Find where the given text appears and provide that cell's center as [x, y] coordinate. 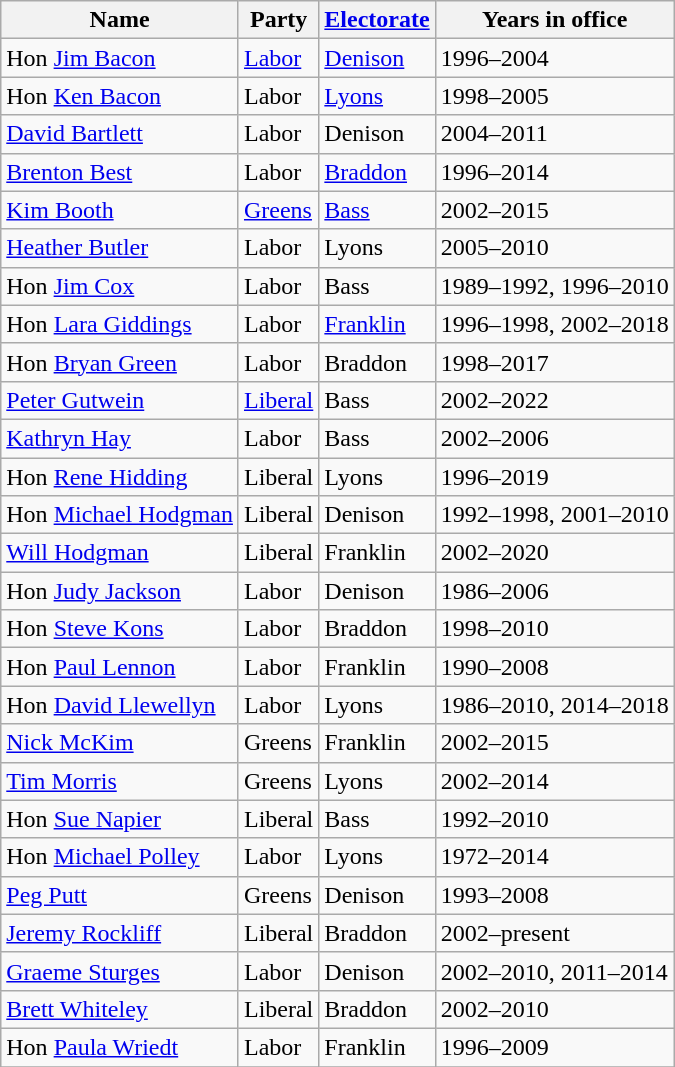
Hon Sue Napier [120, 819]
Hon David Llewellyn [120, 705]
1986–2006 [554, 591]
Tim Morris [120, 781]
Nick McKim [120, 743]
Hon Bryan Green [120, 362]
Hon Paula Wriedt [120, 1047]
Electorate [377, 20]
1996–2009 [554, 1047]
2002–2022 [554, 400]
Brett Whiteley [120, 1009]
Hon Steve Kons [120, 629]
Will Hodgman [120, 553]
1989–1992, 1996–2010 [554, 286]
Party [278, 20]
Brenton Best [120, 172]
Heather Butler [120, 248]
Peter Gutwein [120, 400]
Hon Judy Jackson [120, 591]
2002–2020 [554, 553]
1972–2014 [554, 857]
1996–2014 [554, 172]
1998–2017 [554, 362]
1986–2010, 2014–2018 [554, 705]
Hon Michael Polley [120, 857]
Hon Paul Lennon [120, 667]
Kim Booth [120, 210]
2002–2014 [554, 781]
Peg Putt [120, 895]
2002–2010 [554, 1009]
David Bartlett [120, 134]
Jeremy Rockliff [120, 933]
Name [120, 20]
1993–2008 [554, 895]
1992–2010 [554, 819]
1998–2010 [554, 629]
1996–2019 [554, 477]
1992–1998, 2001–2010 [554, 515]
Years in office [554, 20]
Graeme Sturges [120, 971]
Kathryn Hay [120, 438]
2002–2006 [554, 438]
2002–present [554, 933]
Hon Jim Cox [120, 286]
Hon Michael Hodgman [120, 515]
2004–2011 [554, 134]
2002–2010, 2011–2014 [554, 971]
1990–2008 [554, 667]
Hon Lara Giddings [120, 324]
Hon Jim Bacon [120, 58]
1996–1998, 2002–2018 [554, 324]
Hon Rene Hidding [120, 477]
Hon Ken Bacon [120, 96]
1996–2004 [554, 58]
1998–2005 [554, 96]
2005–2010 [554, 248]
